Find where the given text appears and provide that cell's center as (X, Y) coordinate. 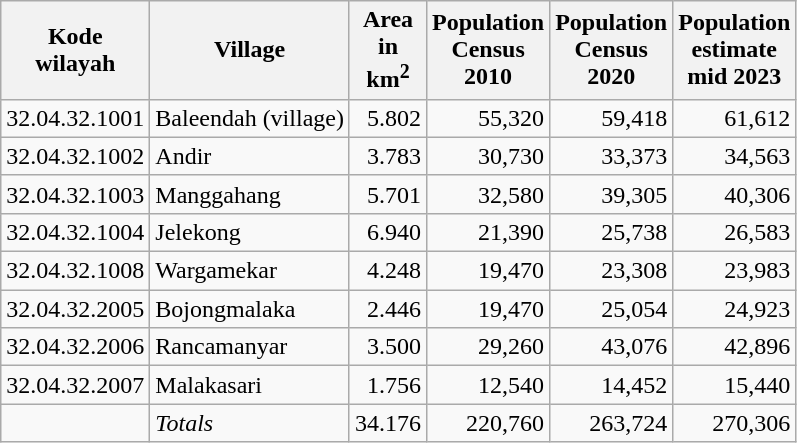
PopulationCensus2010 (488, 50)
Populationestimatemid 2023 (734, 50)
43,076 (612, 347)
32.04.32.1004 (76, 232)
Malakasari (250, 385)
39,305 (612, 194)
3.500 (388, 347)
270,306 (734, 423)
55,320 (488, 118)
6.940 (388, 232)
Baleendah (village) (250, 118)
Manggahang (250, 194)
15,440 (734, 385)
5.701 (388, 194)
23,983 (734, 271)
4.248 (388, 271)
23,308 (612, 271)
32.04.32.2007 (76, 385)
34.176 (388, 423)
220,760 (488, 423)
34,563 (734, 156)
PopulationCensus2020 (612, 50)
2.446 (388, 309)
61,612 (734, 118)
32.04.32.1002 (76, 156)
26,583 (734, 232)
Kodewilayah (76, 50)
25,054 (612, 309)
30,730 (488, 156)
Andir (250, 156)
33,373 (612, 156)
24,923 (734, 309)
Wargamekar (250, 271)
Village (250, 50)
32.04.32.1001 (76, 118)
32.04.32.1003 (76, 194)
Areainkm2 (388, 50)
32,580 (488, 194)
32.04.32.2006 (76, 347)
29,260 (488, 347)
42,896 (734, 347)
Totals (250, 423)
263,724 (612, 423)
59,418 (612, 118)
40,306 (734, 194)
12,540 (488, 385)
25,738 (612, 232)
3.783 (388, 156)
32.04.32.2005 (76, 309)
Bojongmalaka (250, 309)
Jelekong (250, 232)
32.04.32.1008 (76, 271)
Rancamanyar (250, 347)
21,390 (488, 232)
5.802 (388, 118)
1.756 (388, 385)
14,452 (612, 385)
